Identify which cell holds the provided text, then report its [X, Y] central coordinate. 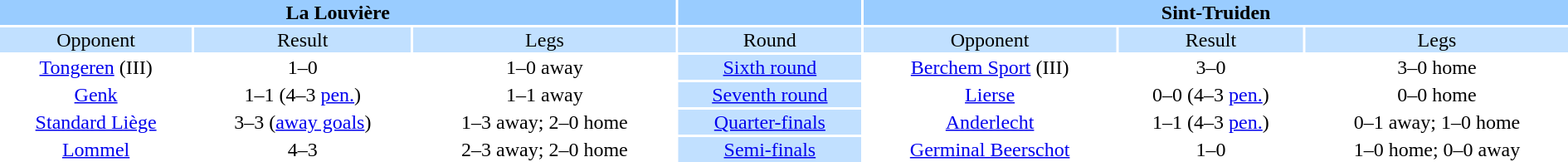
0–1 away; 1–0 home [1437, 122]
Germinal Beerschot [990, 150]
Sint-Truiden [1216, 12]
Round [770, 40]
Seventh round [770, 95]
Lierse [990, 95]
3–3 (away goals) [302, 122]
Quarter-finals [770, 122]
1–1 away [544, 95]
La Louvière [338, 12]
Berchem Sport (III) [990, 67]
2–3 away; 2–0 home [544, 150]
1–3 away; 2–0 home [544, 122]
Standard Liège [96, 122]
Sixth round [770, 67]
1–0 away [544, 67]
1–0 home; 0–0 away [1437, 150]
Lommel [96, 150]
4–3 [302, 150]
Genk [96, 95]
0–0 (4–3 pen.) [1211, 95]
0–0 home [1437, 95]
3–0 home [1437, 67]
Tongeren (III) [96, 67]
Semi-finals [770, 150]
Anderlecht [990, 122]
3–0 [1211, 67]
